Provide the [x, y] coordinate of the cell's center where the given text is located.  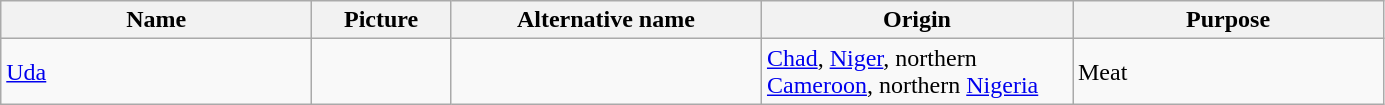
Origin [916, 20]
Picture [382, 20]
Purpose [1228, 20]
Name [156, 20]
Meat [1228, 72]
Alternative name [606, 20]
Uda [156, 72]
Chad, Niger, northern Cameroon, northern Nigeria [916, 72]
